Capture the cell that displays the provided text and extract its [X, Y] central coordinate. 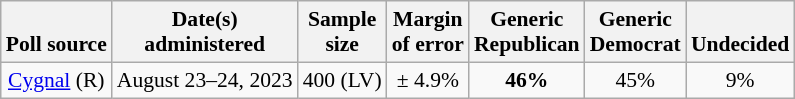
Undecided [740, 32]
Cygnal (R) [56, 80]
Marginof error [428, 32]
Poll source [56, 32]
August 23–24, 2023 [205, 80]
400 (LV) [342, 80]
Date(s)administered [205, 32]
GenericRepublican [527, 32]
GenericDemocrat [636, 32]
± 4.9% [428, 80]
9% [740, 80]
46% [527, 80]
Samplesize [342, 32]
45% [636, 80]
